Capture the cell that displays the provided text and extract its (X, Y) central coordinate. 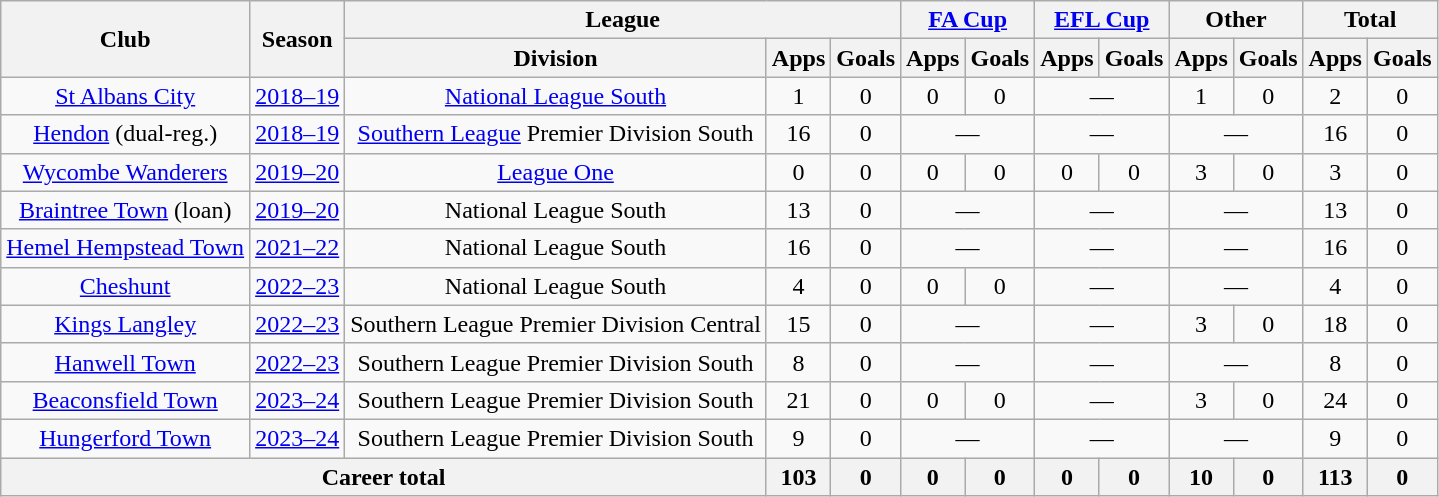
103 (798, 477)
2021–22 (298, 248)
Cheshunt (126, 286)
Hungerford Town (126, 438)
Season (298, 39)
Club (126, 39)
Hemel Hempstead Town (126, 248)
Other (1236, 20)
2 (1335, 96)
24 (1335, 400)
EFL Cup (1102, 20)
Hanwell Town (126, 362)
Beaconsfield Town (126, 400)
Total (1370, 20)
League (623, 20)
Career total (384, 477)
18 (1335, 324)
15 (798, 324)
League One (556, 172)
10 (1201, 477)
Braintree Town (loan) (126, 210)
FA Cup (968, 20)
Division (556, 58)
Southern League Premier Division Central (556, 324)
21 (798, 400)
St Albans City (126, 96)
Wycombe Wanderers (126, 172)
Kings Langley (126, 324)
Hendon (dual-reg.) (126, 134)
113 (1335, 477)
